From the cell containing the given text, extract its center point as [x, y] coordinate. 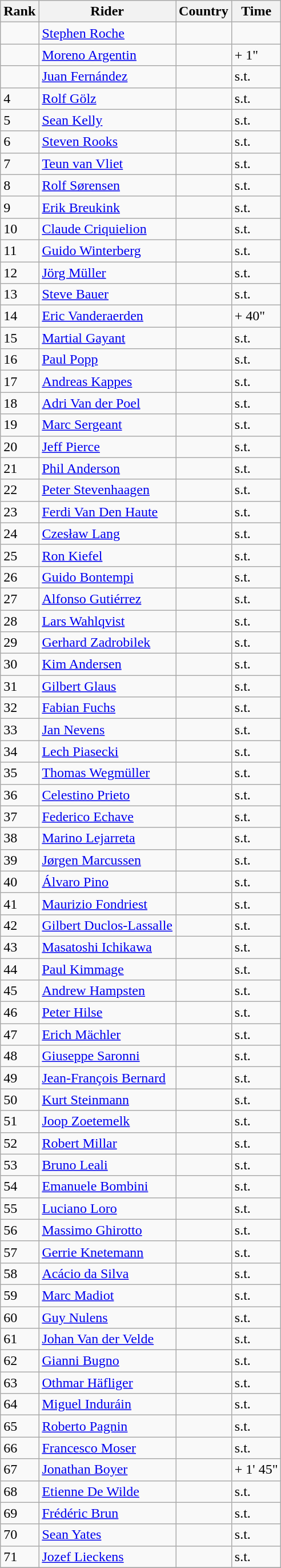
Miguel Induráin [107, 1404]
Paul Kimmage [107, 969]
Gerrie Knetemann [107, 1252]
42 [19, 925]
66 [19, 1448]
15 [19, 338]
Phil Anderson [107, 468]
10 [19, 229]
Giuseppe Saronni [107, 1056]
Gilbert Duclos-Lassalle [107, 925]
35 [19, 773]
40 [19, 882]
Lech Piasecki [107, 751]
Joop Zoetemelk [107, 1121]
31 [19, 686]
62 [19, 1361]
Sean Kelly [107, 120]
Steven Rooks [107, 142]
Andrew Hampsten [107, 991]
65 [19, 1426]
Lars Wahlqvist [107, 620]
Stephen Roche [107, 33]
25 [19, 555]
64 [19, 1404]
14 [19, 316]
Emanuele Bombini [107, 1187]
Luciano Loro [107, 1208]
Robert Millar [107, 1143]
29 [19, 643]
37 [19, 817]
68 [19, 1491]
Jeff Pierce [107, 447]
58 [19, 1273]
Federico Echave [107, 817]
8 [19, 185]
22 [19, 490]
Kurt Steinmann [107, 1100]
Rank [19, 11]
20 [19, 447]
Celestino Prieto [107, 795]
30 [19, 664]
Jørgen Marcussen [107, 860]
Teun van Vliet [107, 164]
41 [19, 904]
Peter Hilse [107, 1013]
Ferdi Van Den Haute [107, 512]
Álvaro Pino [107, 882]
Guido Winterberg [107, 250]
+ 1' 45" [256, 1470]
Juan Fernández [107, 77]
+ 40" [256, 316]
59 [19, 1295]
Gilbert Glaus [107, 686]
27 [19, 599]
9 [19, 207]
69 [19, 1513]
Fabian Fuchs [107, 708]
55 [19, 1208]
Massimo Ghirotto [107, 1230]
36 [19, 795]
Masatoshi Ichikawa [107, 947]
34 [19, 751]
63 [19, 1383]
Andreas Kappes [107, 381]
Marc Madiot [107, 1295]
21 [19, 468]
70 [19, 1535]
61 [19, 1339]
19 [19, 425]
28 [19, 620]
39 [19, 860]
Johan Van der Velde [107, 1339]
Time [256, 11]
Thomas Wegmüller [107, 773]
Ron Kiefel [107, 555]
53 [19, 1165]
Etienne De Wilde [107, 1491]
+ 1" [256, 55]
Country [204, 11]
43 [19, 947]
Maurizio Fondriest [107, 904]
4 [19, 98]
26 [19, 577]
Moreno Argentin [107, 55]
Jozef Lieckens [107, 1557]
Rolf Gölz [107, 98]
47 [19, 1034]
45 [19, 991]
52 [19, 1143]
57 [19, 1252]
16 [19, 360]
Eric Vanderaerden [107, 316]
Kim Andersen [107, 664]
Jörg Müller [107, 273]
44 [19, 969]
Francesco Moser [107, 1448]
46 [19, 1013]
Adri Van der Poel [107, 403]
Roberto Pagnin [107, 1426]
Erik Breukink [107, 207]
Gianni Bugno [107, 1361]
Sean Yates [107, 1535]
11 [19, 250]
Acácio da Silva [107, 1273]
38 [19, 838]
Jan Nevens [107, 730]
Gerhard Zadrobilek [107, 643]
56 [19, 1230]
Paul Popp [107, 360]
67 [19, 1470]
Guido Bontempi [107, 577]
Othmar Häfliger [107, 1383]
33 [19, 730]
Rolf Sørensen [107, 185]
48 [19, 1056]
Rider [107, 11]
49 [19, 1078]
Marino Lejarreta [107, 838]
Jonathan Boyer [107, 1470]
54 [19, 1187]
Marc Sergeant [107, 425]
Claude Criquielion [107, 229]
50 [19, 1100]
60 [19, 1317]
71 [19, 1557]
Peter Stevenhaagen [107, 490]
Steve Bauer [107, 295]
Erich Mächler [107, 1034]
51 [19, 1121]
7 [19, 164]
Alfonso Gutiérrez [107, 599]
23 [19, 512]
18 [19, 403]
Guy Nulens [107, 1317]
Frédéric Brun [107, 1513]
12 [19, 273]
17 [19, 381]
6 [19, 142]
Bruno Leali [107, 1165]
13 [19, 295]
Martial Gayant [107, 338]
Czesław Lang [107, 534]
24 [19, 534]
5 [19, 120]
Jean-François Bernard [107, 1078]
32 [19, 708]
